Return [x, y] of the center of cell containing provided text 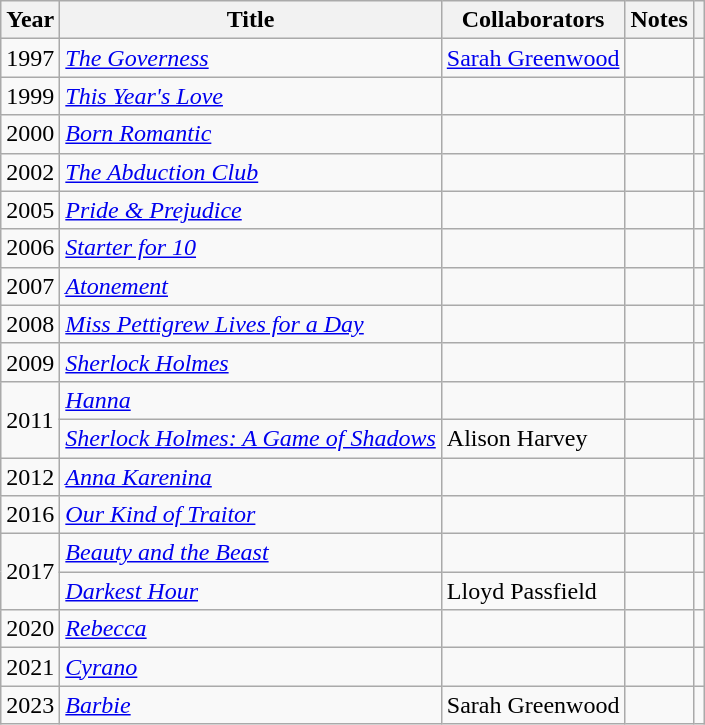
The Abduction Club [250, 172]
2012 [30, 477]
2017 [30, 572]
Starter for 10 [250, 248]
The Governess [250, 58]
2020 [30, 629]
Title [250, 20]
Hanna [250, 400]
This Year's Love [250, 96]
2000 [30, 134]
Lloyd Passfield [533, 591]
Pride & Prejudice [250, 210]
Miss Pettigrew Lives for a Day [250, 324]
2009 [30, 362]
1997 [30, 58]
1999 [30, 96]
Our Kind of Traitor [250, 515]
Alison Harvey [533, 438]
2008 [30, 324]
2006 [30, 248]
2007 [30, 286]
Collaborators [533, 20]
Atonement [250, 286]
2005 [30, 210]
Rebecca [250, 629]
Notes [659, 20]
2011 [30, 419]
Sherlock Holmes [250, 362]
Anna Karenina [250, 477]
Sherlock Holmes: A Game of Shadows [250, 438]
2023 [30, 705]
Beauty and the Beast [250, 553]
Born Romantic [250, 134]
Barbie [250, 705]
Cyrano [250, 667]
2002 [30, 172]
Year [30, 20]
Darkest Hour [250, 591]
2021 [30, 667]
2016 [30, 515]
